Scan for the cell matching the given text and deliver its [X, Y] coordinate at center. 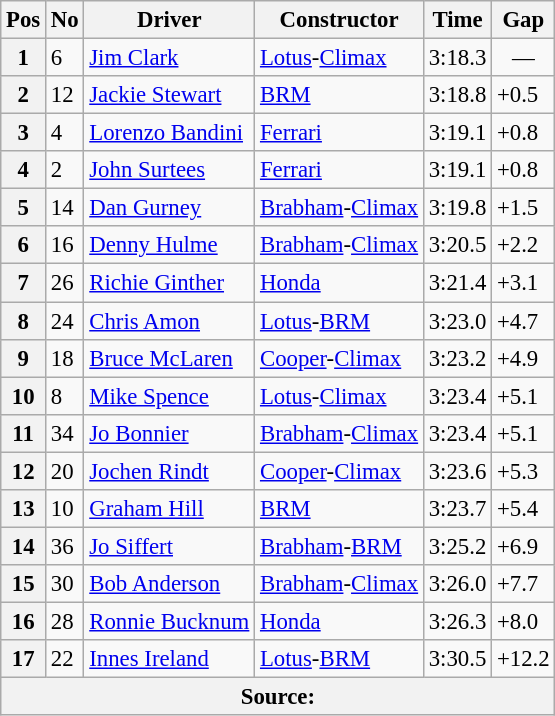
11 [24, 433]
Lorenzo Bandini [170, 133]
Brabham-BRM [340, 546]
Source: [278, 697]
Driver [170, 20]
Pos [24, 20]
+5.3 [524, 471]
Jackie Stewart [170, 95]
3 [24, 133]
3:23.6 [457, 471]
17 [24, 659]
3:26.3 [457, 621]
+4.7 [524, 321]
3:25.2 [457, 546]
John Surtees [170, 170]
+8.0 [524, 621]
Time [457, 20]
1 [24, 58]
9 [24, 358]
— [524, 58]
Bob Anderson [170, 584]
Jochen Rindt [170, 471]
+7.7 [524, 584]
18 [65, 358]
Gap [524, 20]
Jo Bonnier [170, 433]
15 [24, 584]
30 [65, 584]
3:20.5 [457, 245]
Jim Clark [170, 58]
Mike Spence [170, 396]
3:30.5 [457, 659]
Bruce McLaren [170, 358]
20 [65, 471]
5 [24, 208]
13 [24, 509]
Ronnie Bucknum [170, 621]
3:23.0 [457, 321]
3:23.2 [457, 358]
26 [65, 283]
34 [65, 433]
22 [65, 659]
+6.9 [524, 546]
Chris Amon [170, 321]
+3.1 [524, 283]
3:18.8 [457, 95]
36 [65, 546]
7 [24, 283]
Dan Gurney [170, 208]
+5.4 [524, 509]
3:23.7 [457, 509]
+1.5 [524, 208]
+4.9 [524, 358]
+0.5 [524, 95]
Graham Hill [170, 509]
24 [65, 321]
+12.2 [524, 659]
3:18.3 [457, 58]
Innes Ireland [170, 659]
Constructor [340, 20]
3:19.8 [457, 208]
3:26.0 [457, 584]
Denny Hulme [170, 245]
No [65, 20]
28 [65, 621]
Jo Siffert [170, 546]
3:21.4 [457, 283]
+2.2 [524, 245]
Richie Ginther [170, 283]
